Identify which cell holds the provided text, then report its [X, Y] central coordinate. 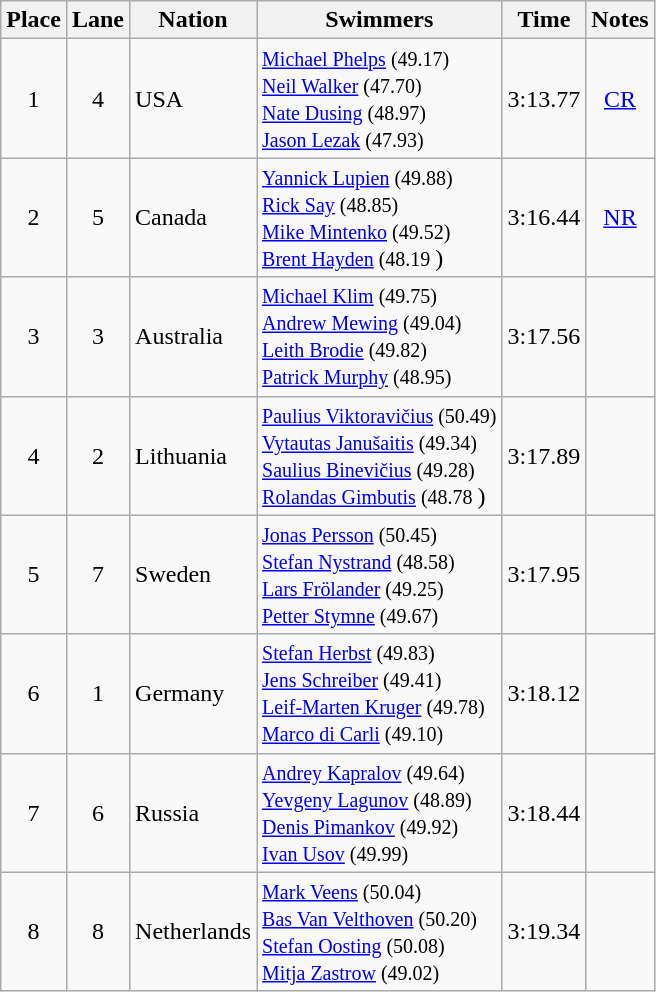
Swimmers [380, 20]
3:18.12 [544, 694]
Sweden [194, 574]
Andrey Kapralov (49.64)Yevgeny Lagunov (48.89)Denis Pimankov (49.92)Ivan Usov (49.99) [380, 812]
3:19.34 [544, 932]
Lithuania [194, 456]
3:17.56 [544, 336]
Mark Veens (50.04)Bas Van Velthoven (50.20)Stefan Oosting (50.08)Mitja Zastrow (49.02) [380, 932]
Jonas Persson (50.45)Stefan Nystrand (48.58)Lars Frölander (49.25)Petter Stymne (49.67) [380, 574]
Michael Klim (49.75)Andrew Mewing (49.04)Leith Brodie (49.82) Patrick Murphy (48.95) [380, 336]
Russia [194, 812]
NR [620, 218]
3:18.44 [544, 812]
Michael Phelps (49.17)Neil Walker (47.70)Nate Dusing (48.97)Jason Lezak (47.93) [380, 98]
Stefan Herbst (49.83)Jens Schreiber (49.41)Leif-Marten Kruger (49.78)Marco di Carli (49.10) [380, 694]
Nation [194, 20]
Notes [620, 20]
3:16.44 [544, 218]
Australia [194, 336]
USA [194, 98]
3:17.89 [544, 456]
Time [544, 20]
Paulius Viktoravičius (50.49)Vytautas Janušaitis (49.34)Saulius Binevičius (49.28)Rolandas Gimbutis (48.78 ) [380, 456]
Germany [194, 694]
Lane [98, 20]
Canada [194, 218]
CR [620, 98]
Yannick Lupien (49.88)Rick Say (48.85)Mike Mintenko (49.52)Brent Hayden (48.19 ) [380, 218]
3:13.77 [544, 98]
Place [34, 20]
Netherlands [194, 932]
3:17.95 [544, 574]
